Extract the [x, y] coordinate from the center of the cell holding the provided text.  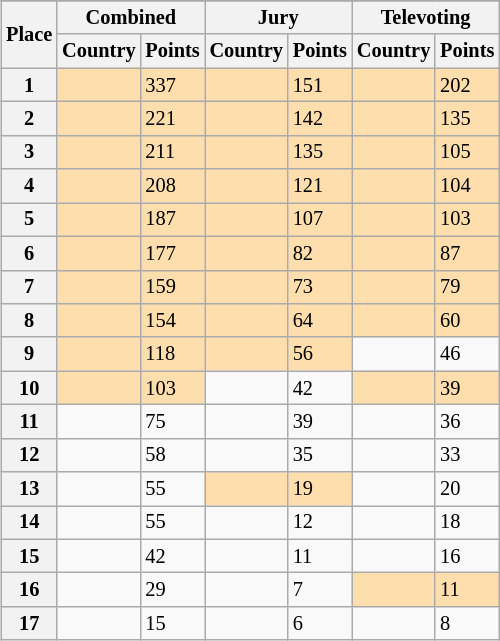
13 [29, 489]
56 [320, 354]
73 [320, 287]
20 [467, 489]
5 [29, 220]
29 [172, 590]
1 [29, 85]
337 [172, 85]
107 [320, 220]
202 [467, 85]
10 [29, 388]
2 [29, 119]
79 [467, 287]
75 [172, 422]
58 [172, 455]
Place [29, 34]
177 [172, 253]
211 [172, 152]
208 [172, 186]
82 [320, 253]
105 [467, 152]
60 [467, 321]
104 [467, 186]
Jury [278, 18]
151 [320, 85]
187 [172, 220]
4 [29, 186]
142 [320, 119]
Televoting [426, 18]
221 [172, 119]
3 [29, 152]
35 [320, 455]
17 [29, 624]
Combined [130, 18]
87 [467, 253]
159 [172, 287]
36 [467, 422]
9 [29, 354]
19 [320, 489]
18 [467, 523]
33 [467, 455]
154 [172, 321]
121 [320, 186]
118 [172, 354]
14 [29, 523]
46 [467, 354]
64 [320, 321]
